For the text-containing cell, return its midpoint in (x, y) coordinate format. 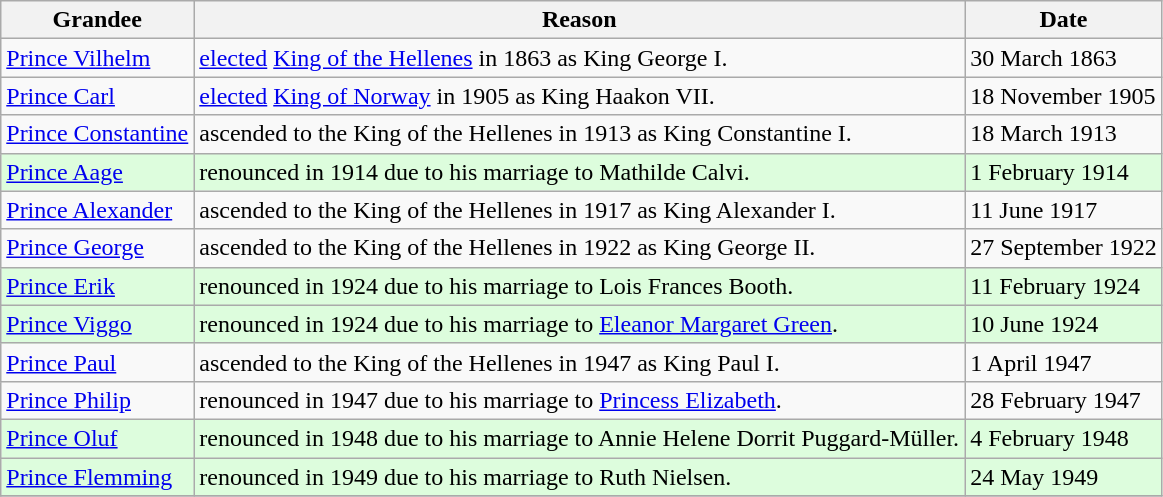
18 March 1913 (1064, 134)
11 June 1917 (1064, 210)
Prince Erik (98, 286)
renounced in 1924 due to his marriage to Eleanor Margaret Green. (580, 324)
28 February 1947 (1064, 400)
Prince Paul (98, 362)
Date (1064, 20)
ascended to the King of the Hellenes in 1913 as King Constantine I. (580, 134)
renounced in 1948 due to his marriage to Annie Helene Dorrit Puggard-Müller. (580, 438)
ascended to the King of the Hellenes in 1917 as King Alexander I. (580, 210)
Prince Philip (98, 400)
18 November 1905 (1064, 96)
Prince Flemming (98, 477)
Prince Alexander (98, 210)
Prince George (98, 248)
renounced in 1914 due to his marriage to Mathilde Calvi. (580, 172)
11 February 1924 (1064, 286)
24 May 1949 (1064, 477)
Reason (580, 20)
Prince Vilhelm (98, 58)
Grandee (98, 20)
27 September 1922 (1064, 248)
Prince Carl (98, 96)
Prince Oluf (98, 438)
10 June 1924 (1064, 324)
Prince Constantine (98, 134)
renounced in 1924 due to his marriage to Lois Frances Booth. (580, 286)
ascended to the King of the Hellenes in 1922 as King George II. (580, 248)
4 February 1948 (1064, 438)
Prince Viggo (98, 324)
1 April 1947 (1064, 362)
renounced in 1947 due to his marriage to Princess Elizabeth. (580, 400)
ascended to the King of the Hellenes in 1947 as King Paul I. (580, 362)
Prince Aage (98, 172)
elected King of the Hellenes in 1863 as King George I. (580, 58)
renounced in 1949 due to his marriage to Ruth Nielsen. (580, 477)
30 March 1863 (1064, 58)
elected King of Norway in 1905 as King Haakon VII. (580, 96)
1 February 1914 (1064, 172)
